From the cell containing the given text, extract its center point as (X, Y) coordinate. 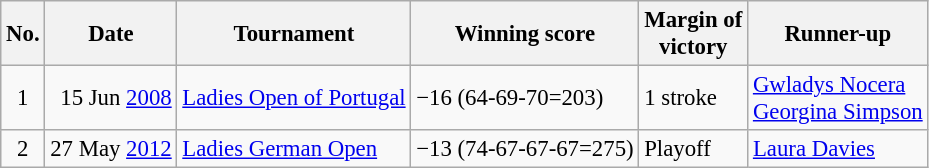
1 (23, 98)
No. (23, 34)
Winning score (525, 34)
−13 (74-67-67-67=275) (525, 149)
−16 (64-69-70=203) (525, 98)
Laura Davies (838, 149)
Margin ofvictory (694, 34)
Ladies Open of Portugal (294, 98)
1 stroke (694, 98)
Tournament (294, 34)
Date (111, 34)
Runner-up (838, 34)
27 May 2012 (111, 149)
2 (23, 149)
Playoff (694, 149)
15 Jun 2008 (111, 98)
Gwladys Nocera Georgina Simpson (838, 98)
Ladies German Open (294, 149)
